Provide the (X, Y) coordinate of the cell's center where the given text is located.  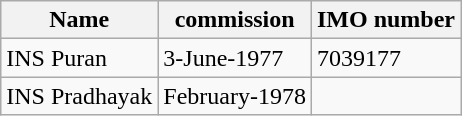
February-1978 (235, 96)
commission (235, 20)
7039177 (386, 58)
IMO number (386, 20)
INS Pradhayak (80, 96)
INS Puran (80, 58)
3-June-1977 (235, 58)
Name (80, 20)
